Extract the [x, y] coordinate from the center of the cell holding the provided text.  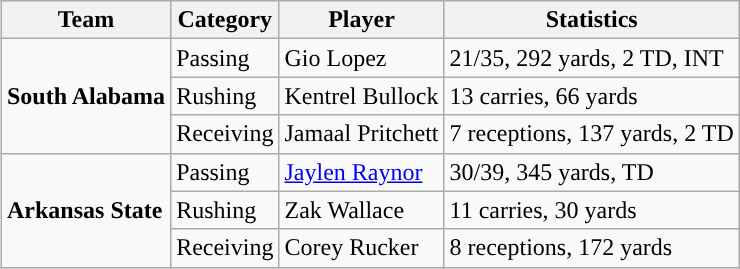
Player [362, 20]
30/39, 345 yards, TD [592, 172]
21/35, 292 yards, 2 TD, INT [592, 58]
Gio Lopez [362, 58]
South Alabama [86, 96]
8 receptions, 172 yards [592, 248]
Jaylen Raynor [362, 172]
Arkansas State [86, 210]
Kentrel Bullock [362, 96]
Statistics [592, 20]
Jamaal Pritchett [362, 134]
Corey Rucker [362, 248]
Category [225, 20]
7 receptions, 137 yards, 2 TD [592, 134]
Zak Wallace [362, 210]
13 carries, 66 yards [592, 96]
Team [86, 20]
11 carries, 30 yards [592, 210]
